Provide the [x, y] coordinate of the cell's center where the given text is located.  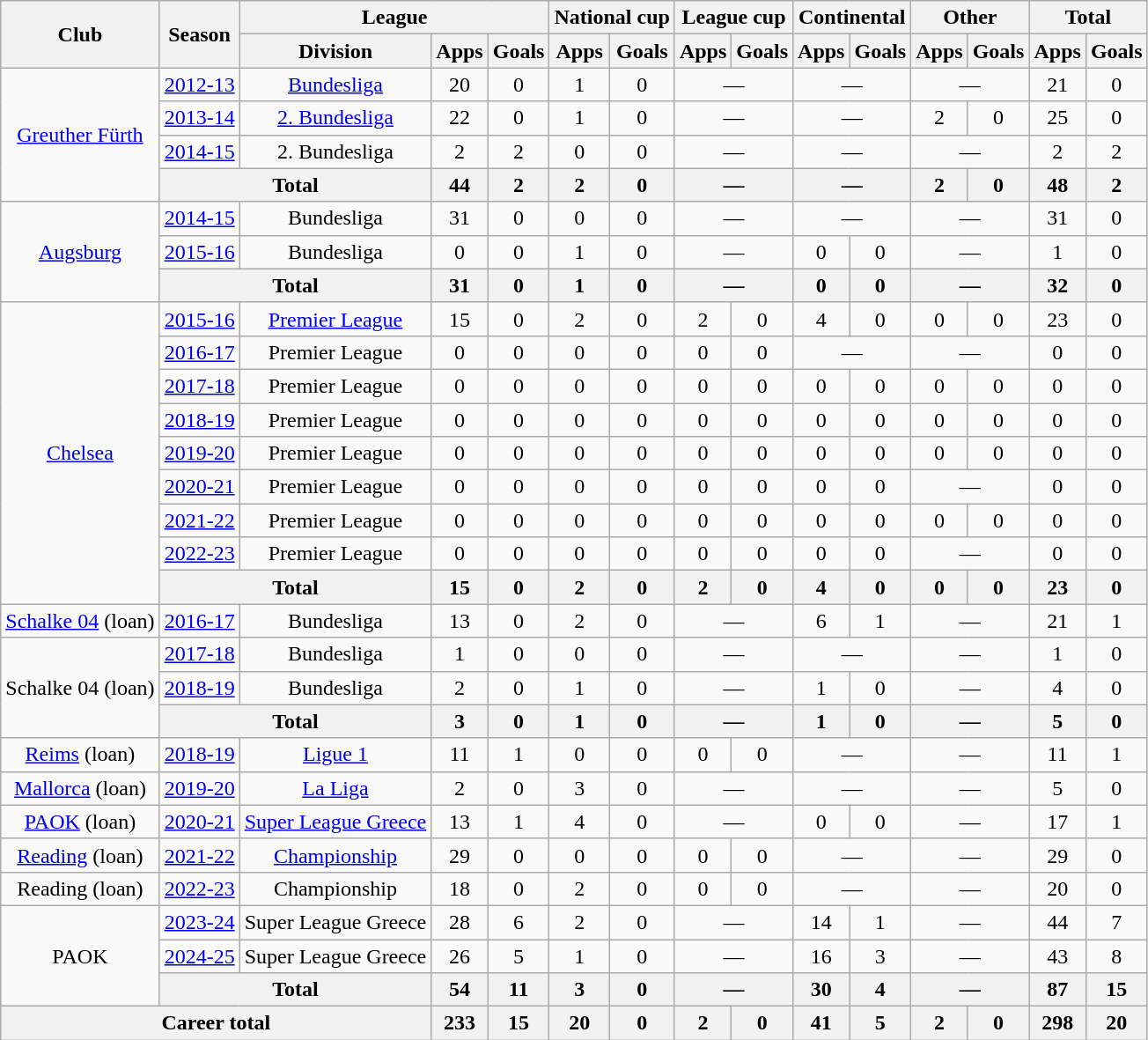
2012-13 [199, 85]
17 [1057, 822]
43 [1057, 955]
Other [970, 18]
14 [821, 922]
298 [1057, 1023]
Career total [217, 1023]
2013-14 [199, 118]
PAOK [80, 955]
Club [80, 34]
28 [460, 922]
25 [1057, 118]
41 [821, 1023]
League [394, 18]
PAOK (loan) [80, 822]
Mallorca (loan) [80, 788]
87 [1057, 990]
Reims (loan) [80, 755]
Augsburg [80, 252]
2023-24 [199, 922]
Chelsea [80, 453]
54 [460, 990]
Greuther Fürth [80, 135]
18 [460, 889]
22 [460, 118]
48 [1057, 185]
26 [460, 955]
Season [199, 34]
2024-25 [199, 955]
30 [821, 990]
16 [821, 955]
Continental [852, 18]
League cup [733, 18]
Ligue 1 [335, 755]
Division [335, 51]
National cup [612, 18]
233 [460, 1023]
32 [1057, 285]
8 [1116, 955]
La Liga [335, 788]
7 [1116, 922]
